For the text-containing cell, return its midpoint in [x, y] coordinate format. 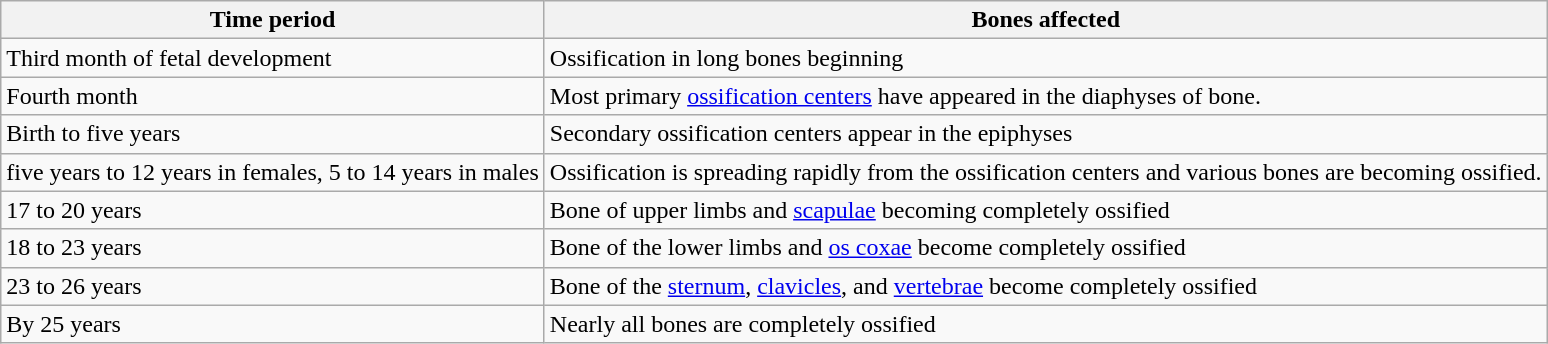
23 to 26 years [273, 286]
Bone of the sternum, clavicles, and vertebrae become completely ossified [1046, 286]
Nearly all bones are completely ossified [1046, 324]
Most primary ossification centers have appeared in the diaphyses of bone. [1046, 96]
five years to 12 years in females, 5 to 14 years in males [273, 172]
18 to 23 years [273, 248]
By 25 years [273, 324]
Ossification is spreading rapidly from the ossification centers and various bones are becoming ossified. [1046, 172]
Bones affected [1046, 20]
17 to 20 years [273, 210]
Secondary ossification centers appear in the epiphyses [1046, 134]
Bone of the lower limbs and os coxae become completely ossified [1046, 248]
Time period [273, 20]
Birth to five years [273, 134]
Ossification in long bones beginning [1046, 58]
Fourth month [273, 96]
Bone of upper limbs and scapulae becoming completely ossified [1046, 210]
Third month of fetal development [273, 58]
